Search for the cell housing the specified text and yield its (x, y) center coordinate. 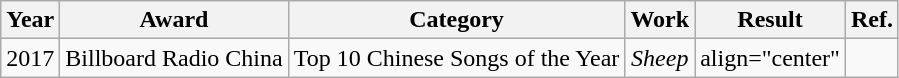
Category (456, 20)
Award (174, 20)
Sheep (660, 58)
Result (770, 20)
Ref. (872, 20)
Work (660, 20)
2017 (30, 58)
Billboard Radio China (174, 58)
Top 10 Chinese Songs of the Year (456, 58)
align="center" (770, 58)
Year (30, 20)
